Return the (x, y) coordinate for the center point of the cell that contains the specified text.  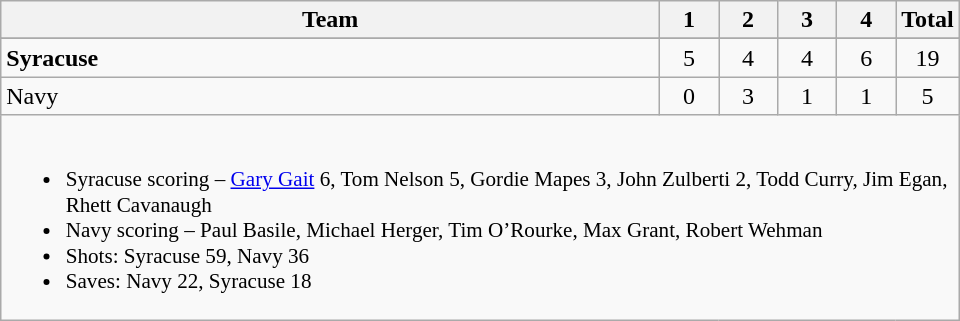
6 (866, 58)
0 (688, 96)
2 (748, 20)
Team (330, 20)
Navy (330, 96)
19 (928, 58)
Syracuse (330, 58)
Total (928, 20)
